Provide the [X, Y] coordinate of the cell's center where the given text is located.  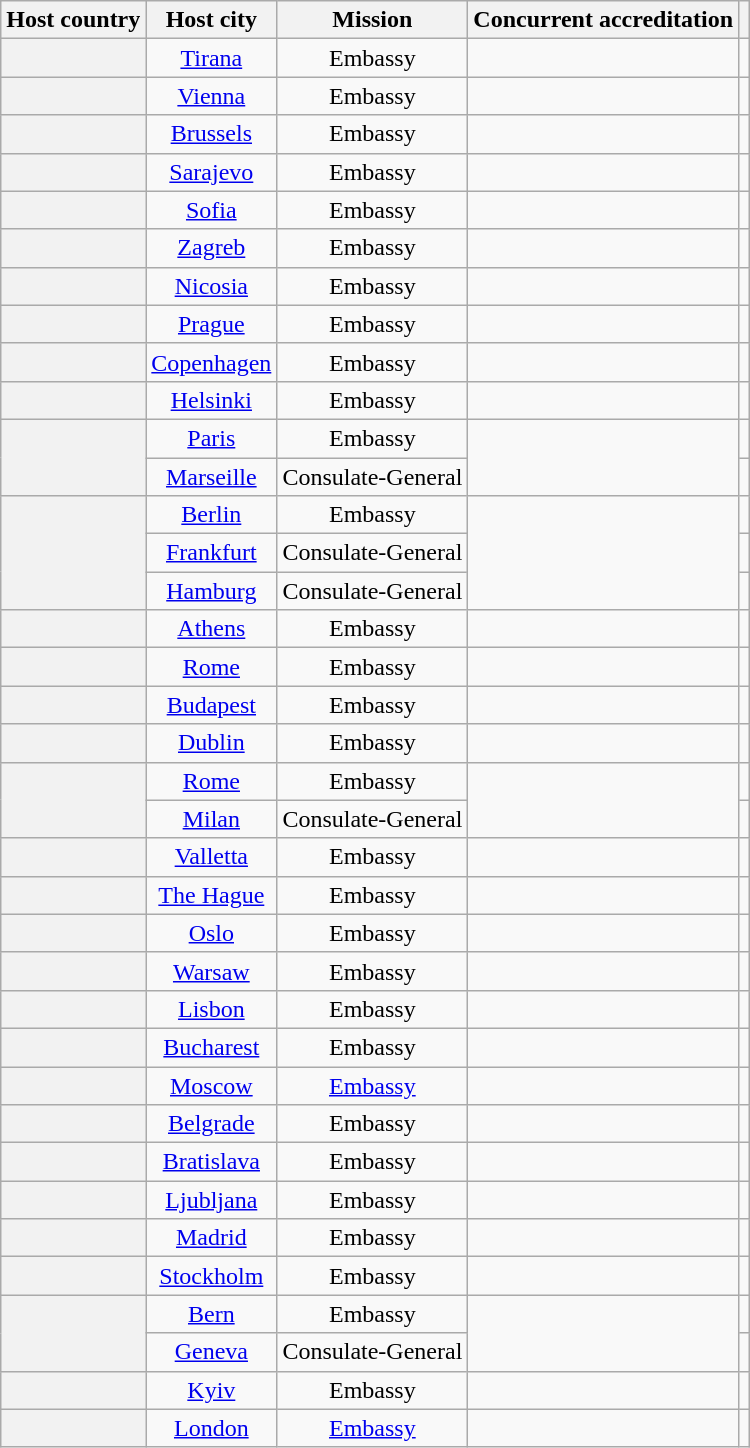
The Hague [212, 895]
Bucharest [212, 1047]
Frankfurt [212, 553]
Warsaw [212, 971]
Brussels [212, 134]
Kyiv [212, 1390]
Ljubljana [212, 1200]
Madrid [212, 1238]
Berlin [212, 515]
Copenhagen [212, 362]
Budapest [212, 705]
Dublin [212, 743]
Vienna [212, 96]
Belgrade [212, 1124]
Geneva [212, 1352]
Moscow [212, 1085]
Host country [74, 20]
Concurrent accreditation [604, 20]
Sofia [212, 210]
Valletta [212, 857]
Oslo [212, 933]
Lisbon [212, 1009]
Helsinki [212, 400]
Zagreb [212, 248]
Tirana [212, 58]
Sarajevo [212, 172]
Hamburg [212, 591]
Prague [212, 324]
Bratislava [212, 1162]
Athens [212, 629]
Marseille [212, 477]
Mission [372, 20]
Nicosia [212, 286]
Bern [212, 1314]
Paris [212, 438]
Milan [212, 819]
Stockholm [212, 1276]
London [212, 1428]
Host city [212, 20]
